Locate the cell with the specified text and output its [X, Y] center coordinate. 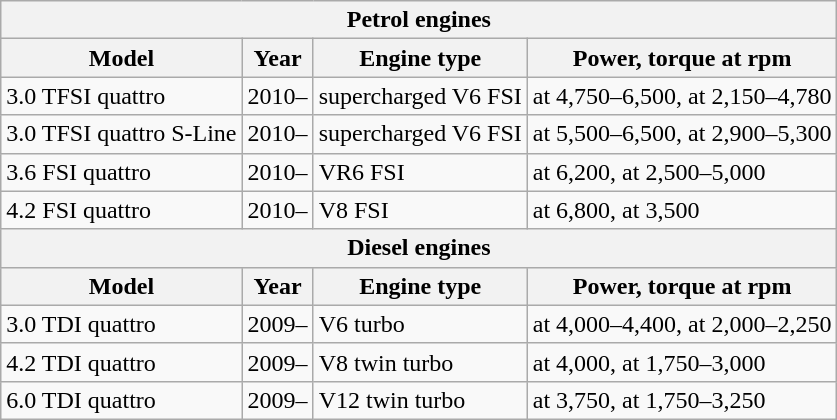
4.2 FSI quattro [122, 210]
VR6 FSI [420, 172]
at 4,000, at 1,750–3,000 [682, 362]
3.0 TFSI quattro [122, 96]
Petrol engines [419, 20]
Diesel engines [419, 248]
3.0 TDI quattro [122, 324]
at 6,200, at 2,500–5,000 [682, 172]
4.2 TDI quattro [122, 362]
V12 twin turbo [420, 400]
at 3,750, at 1,750–3,250 [682, 400]
at 4,000–4,400, at 2,000–2,250 [682, 324]
at 5,500–6,500, at 2,900–5,300 [682, 134]
V8 twin turbo [420, 362]
V6 turbo [420, 324]
3.0 TFSI quattro S-Line [122, 134]
V8 FSI [420, 210]
3.6 FSI quattro [122, 172]
at 4,750–6,500, at 2,150–4,780 [682, 96]
6.0 TDI quattro [122, 400]
at 6,800, at 3,500 [682, 210]
